Capture the cell that displays the provided text and extract its [x, y] central coordinate. 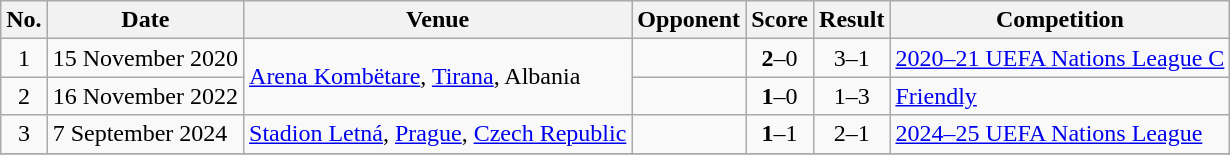
3 [24, 134]
2 [24, 96]
1–3 [852, 96]
Venue [438, 20]
Opponent [689, 20]
3–1 [852, 58]
Result [852, 20]
2–0 [780, 58]
Competition [1060, 20]
Stadion Letná, Prague, Czech Republic [438, 134]
1 [24, 58]
Date [145, 20]
Friendly [1060, 96]
15 November 2020 [145, 58]
Arena Kombëtare, Tirana, Albania [438, 77]
16 November 2022 [145, 96]
1–1 [780, 134]
2020–21 UEFA Nations League C [1060, 58]
No. [24, 20]
7 September 2024 [145, 134]
Score [780, 20]
2–1 [852, 134]
1–0 [780, 96]
2024–25 UEFA Nations League [1060, 134]
